Pinpoint the cell where the given text exists, returning its (X, Y) midpoint coordinate. 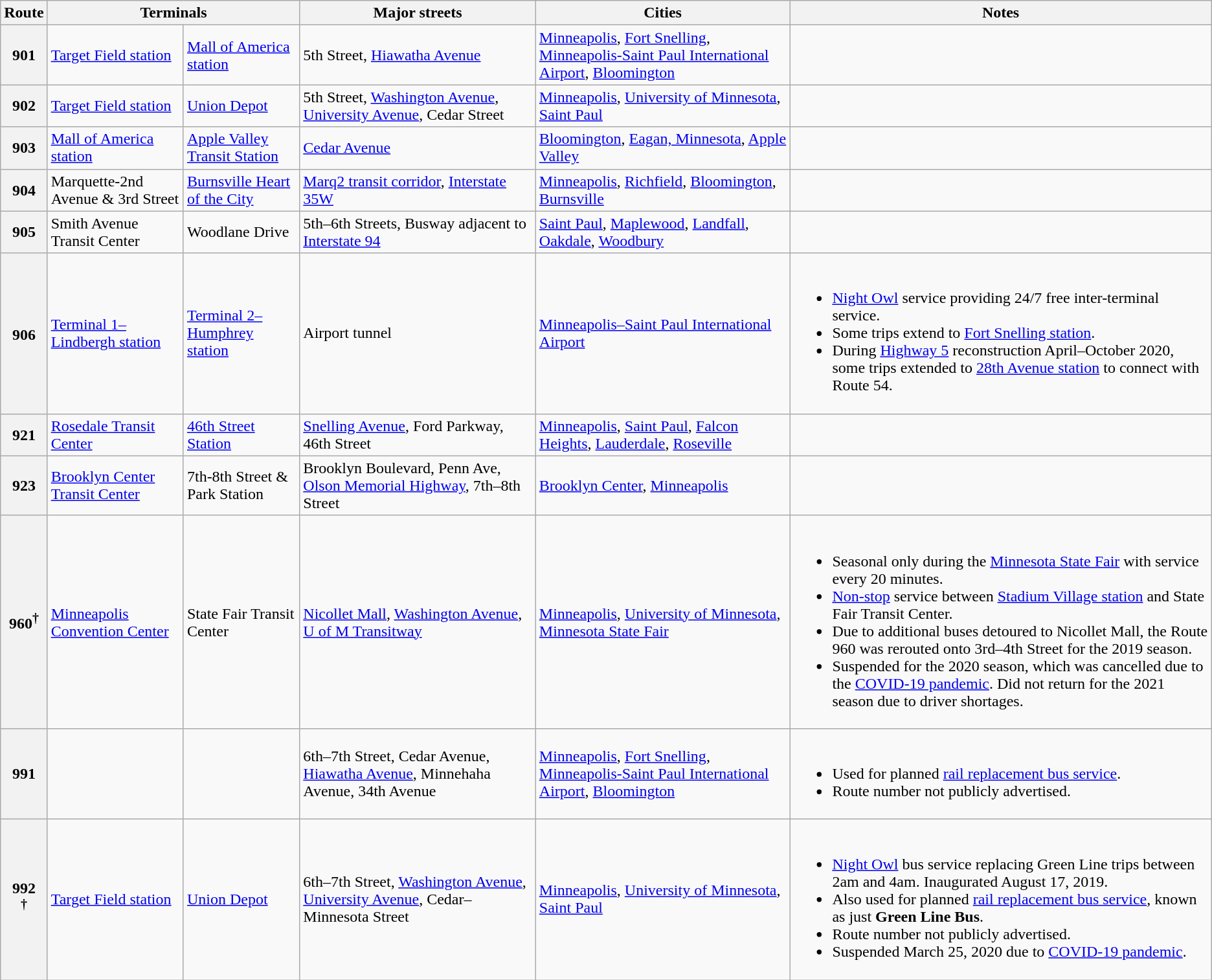
Notes (1001, 13)
Bloomington, Eagan, Minnesota, Apple Valley (663, 148)
905 (24, 232)
Brooklyn Boulevard, Penn Ave, Olson Memorial Highway, 7th–8th Street (418, 485)
Minneapolis Convention Center (115, 621)
992† (24, 899)
46th Street Station (241, 435)
Cedar Avenue (418, 148)
902 (24, 106)
Cities (663, 13)
Brooklyn Center, Minneapolis (663, 485)
Woodlane Drive (241, 232)
Minneapolis–Saint Paul International Airport (663, 333)
Minneapolis, Richfield, Bloomington, Burnsville (663, 190)
Brooklyn Center Transit Center (115, 485)
960† (24, 621)
Marquette-2nd Avenue & 3rd Street (115, 190)
Airport tunnel (418, 333)
906 (24, 333)
923 (24, 485)
Apple Valley Transit Station (241, 148)
Minneapolis, University of Minnesota, Minnesota State Fair (663, 621)
State Fair Transit Center (241, 621)
Route (24, 13)
Burnsville Heart of the City (241, 190)
901 (24, 55)
Saint Paul, Maplewood, Landfall, Oakdale, Woodbury (663, 232)
5th–6th Streets, Busway adjacent to Interstate 94 (418, 232)
7th-8th Street & Park Station (241, 485)
5th Street, Hiawatha Avenue (418, 55)
Terminal 2–Humphrey station (241, 333)
Nicollet Mall, Washington Avenue, U of M Transitway (418, 621)
Terminals (174, 13)
Used for planned rail replacement bus service.Route number not publicly advertised. (1001, 774)
Rosedale Transit Center (115, 435)
6th–7th Street, Washington Avenue, University Avenue, Cedar–Minnesota Street (418, 899)
921 (24, 435)
Terminal 1–Lindbergh station (115, 333)
5th Street, Washington Avenue, University Avenue, Cedar Street (418, 106)
6th–7th Street, Cedar Avenue, Hiawatha Avenue, Minnehaha Avenue, 34th Avenue (418, 774)
Major streets (418, 13)
Snelling Avenue, Ford Parkway, 46th Street (418, 435)
991 (24, 774)
903 (24, 148)
Marq2 transit corridor, Interstate 35W (418, 190)
904 (24, 190)
Smith Avenue Transit Center (115, 232)
Minneapolis, Saint Paul, Falcon Heights, Lauderdale, Roseville (663, 435)
